Output the [X, Y] coordinate of the center of the cell containing the given text.  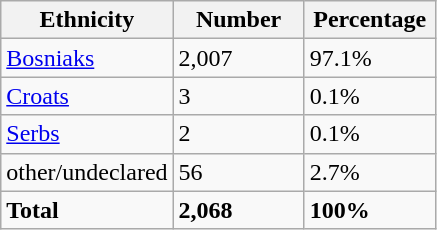
Number [238, 20]
2,007 [238, 58]
2 [238, 134]
Bosniaks [87, 58]
Percentage [370, 20]
Croats [87, 96]
2.7% [370, 172]
56 [238, 172]
Total [87, 210]
other/undeclared [87, 172]
3 [238, 96]
97.1% [370, 58]
2,068 [238, 210]
100% [370, 210]
Serbs [87, 134]
Ethnicity [87, 20]
